From the cell containing the given text, extract its center point as (x, y) coordinate. 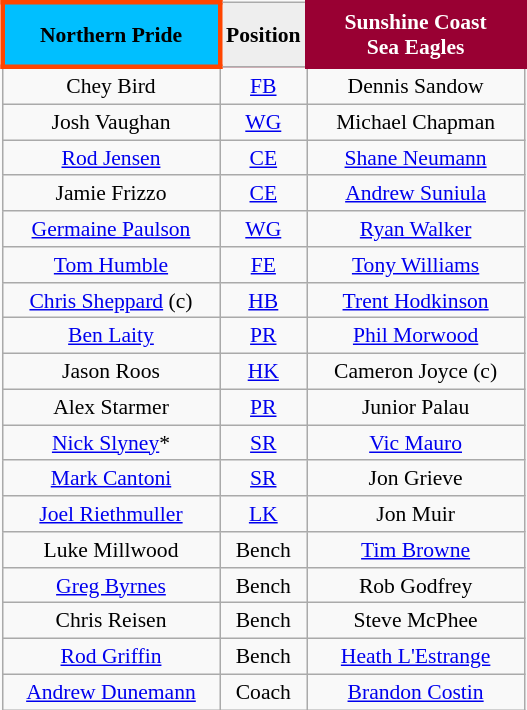
Chey Bird (110, 86)
Michael Chapman (416, 122)
Rod Griffin (110, 656)
Mark Cantoni (110, 478)
Andrew Suniula (416, 193)
Germaine Paulson (110, 229)
Jon Muir (416, 514)
Alex Starmer (110, 407)
Position (264, 35)
Shane Neumann (416, 158)
Jamie Frizzo (110, 193)
Joel Riethmuller (110, 514)
Trent Hodkinson (416, 300)
Josh Vaughan (110, 122)
Rod Jensen (110, 158)
FB (264, 86)
HK (264, 371)
Nick Slyney* (110, 443)
Chris Reisen (110, 621)
Tom Humble (110, 265)
FE (264, 265)
Junior Palau (416, 407)
HB (264, 300)
Tony Williams (416, 265)
Brandon Costin (416, 692)
Northern Pride (110, 35)
Steve McPhee (416, 621)
Ben Laity (110, 336)
Phil Morwood (416, 336)
Vic Mauro (416, 443)
Andrew Dunemann (110, 692)
Cameron Joyce (c) (416, 371)
Dennis Sandow (416, 86)
Chris Sheppard (c) (110, 300)
Tim Browne (416, 550)
Jon Grieve (416, 478)
Luke Millwood (110, 550)
Coach (264, 692)
Rob Godfrey (416, 585)
Sunshine CoastSea Eagles (416, 35)
Jason Roos (110, 371)
Greg Byrnes (110, 585)
LK (264, 514)
Ryan Walker (416, 229)
Heath L'Estrange (416, 656)
